Capture the cell that displays the provided text and extract its [X, Y] central coordinate. 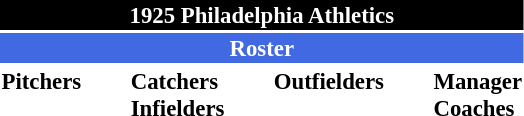
Roster [262, 48]
1925 Philadelphia Athletics [262, 15]
